Provide the (x, y) coordinate of the cell's center where the given text is located.  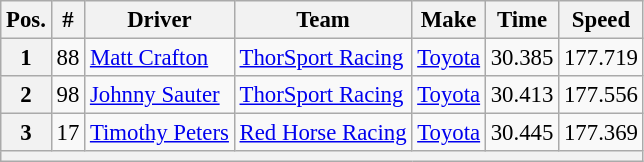
17 (68, 133)
30.413 (522, 95)
1 (26, 58)
177.556 (602, 95)
Driver (160, 20)
Speed (602, 20)
177.719 (602, 58)
30.445 (522, 133)
30.385 (522, 58)
88 (68, 58)
Timothy Peters (160, 133)
2 (26, 95)
Time (522, 20)
Make (449, 20)
Red Horse Racing (323, 133)
# (68, 20)
Team (323, 20)
Johnny Sauter (160, 95)
Pos. (26, 20)
3 (26, 133)
177.369 (602, 133)
Matt Crafton (160, 58)
98 (68, 95)
